Locate the cell with the specified text and output its (X, Y) center coordinate. 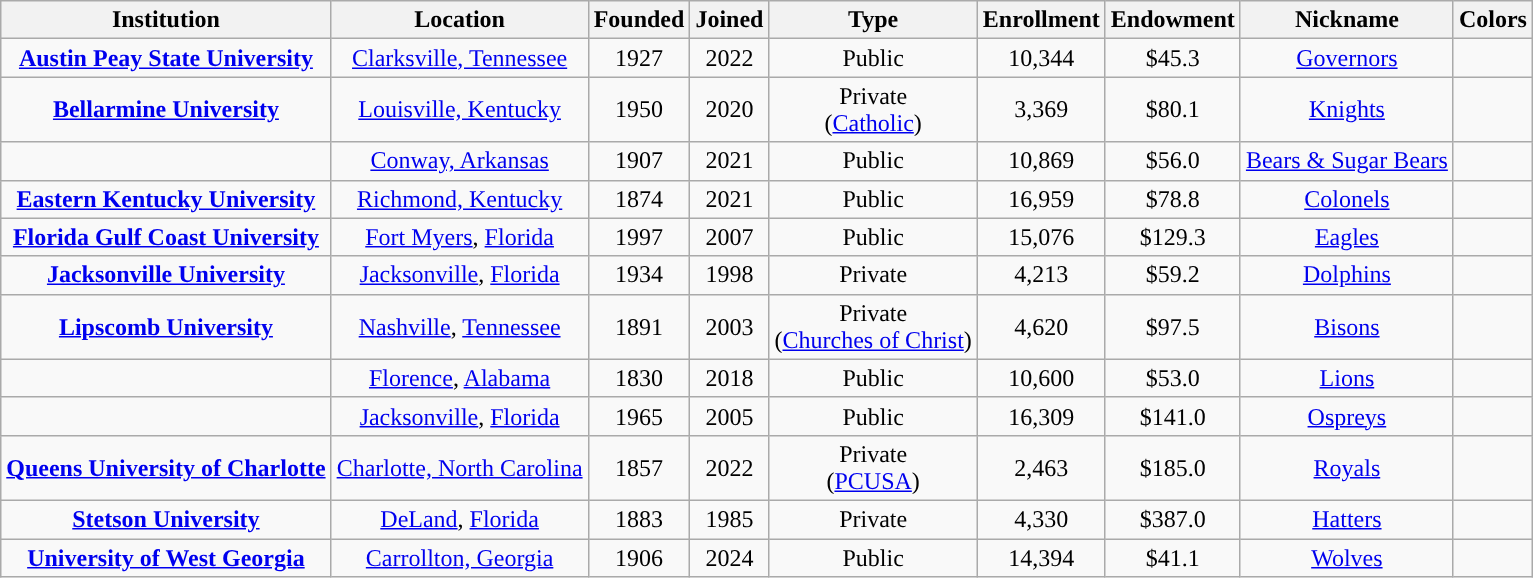
Enrollment (1041, 20)
Jacksonville University (166, 275)
Richmond, Kentucky (460, 199)
Conway, Arkansas (460, 161)
Colonels (1346, 199)
Carrollton, Georgia (460, 557)
Louisville, Kentucky (460, 110)
1998 (730, 275)
Dolphins (1346, 275)
Hatters (1346, 519)
Charlotte, North Carolina (460, 468)
Queens University of Charlotte (166, 468)
1950 (639, 110)
1830 (639, 378)
Nashville, Tennessee (460, 326)
$97.5 (1172, 326)
$56.0 (1172, 161)
4,213 (1041, 275)
Lipscomb University (166, 326)
Location (460, 20)
Type (873, 20)
Colors (1492, 20)
4,620 (1041, 326)
Lions (1346, 378)
10,600 (1041, 378)
Private(PCUSA) (873, 468)
Founded (639, 20)
1934 (639, 275)
$53.0 (1172, 378)
Ospreys (1346, 416)
$185.0 (1172, 468)
1857 (639, 468)
Stetson University (166, 519)
1906 (639, 557)
Nickname (1346, 20)
Private(Churches of Christ) (873, 326)
Fort Myers, Florida (460, 237)
University of West Georgia (166, 557)
$59.2 (1172, 275)
Florida Gulf Coast University (166, 237)
1883 (639, 519)
Joined (730, 20)
16,959 (1041, 199)
2005 (730, 416)
Clarksville, Tennessee (460, 58)
14,394 (1041, 557)
Eagles (1346, 237)
1891 (639, 326)
DeLand, Florida (460, 519)
1965 (639, 416)
Austin Peay State University (166, 58)
Endowment (1172, 20)
$80.1 (1172, 110)
2007 (730, 237)
$129.3 (1172, 237)
15,076 (1041, 237)
2003 (730, 326)
2020 (730, 110)
1874 (639, 199)
2,463 (1041, 468)
$45.3 (1172, 58)
16,309 (1041, 416)
1985 (730, 519)
4,330 (1041, 519)
$41.1 (1172, 557)
Florence, Alabama (460, 378)
Bellarmine University (166, 110)
Bisons (1346, 326)
$78.8 (1172, 199)
Private(Catholic) (873, 110)
Eastern Kentucky University (166, 199)
1927 (639, 58)
$387.0 (1172, 519)
1907 (639, 161)
10,869 (1041, 161)
Institution (166, 20)
Governors (1346, 58)
10,344 (1041, 58)
2018 (730, 378)
$141.0 (1172, 416)
Wolves (1346, 557)
Knights (1346, 110)
2024 (730, 557)
Royals (1346, 468)
1997 (639, 237)
Bears & Sugar Bears (1346, 161)
3,369 (1041, 110)
